Determine the (x, y) coordinate at the center of the cell enclosing the given text.  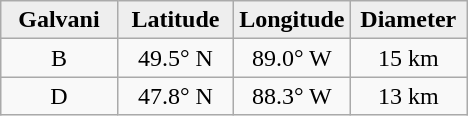
15 km (408, 58)
89.0° W (292, 58)
Galvani (59, 20)
Latitude (175, 20)
D (59, 96)
47.8° N (175, 96)
Longitude (292, 20)
B (59, 58)
88.3° W (292, 96)
49.5° N (175, 58)
13 km (408, 96)
Diameter (408, 20)
